Scan for the cell matching the given text and deliver its [X, Y] coordinate at center. 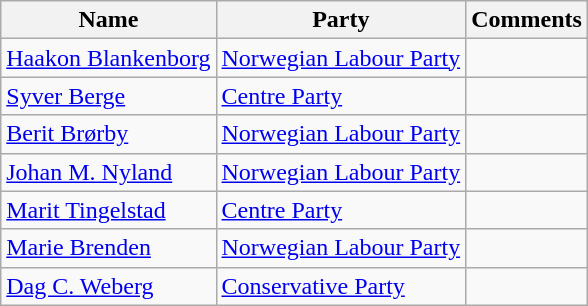
Johan M. Nyland [108, 172]
Party [341, 20]
Marit Tingelstad [108, 210]
Marie Brenden [108, 248]
Berit Brørby [108, 134]
Name [108, 20]
Comments [527, 20]
Syver Berge [108, 96]
Conservative Party [341, 286]
Haakon Blankenborg [108, 58]
Dag C. Weberg [108, 286]
